Return [X, Y] of the center of cell containing provided text 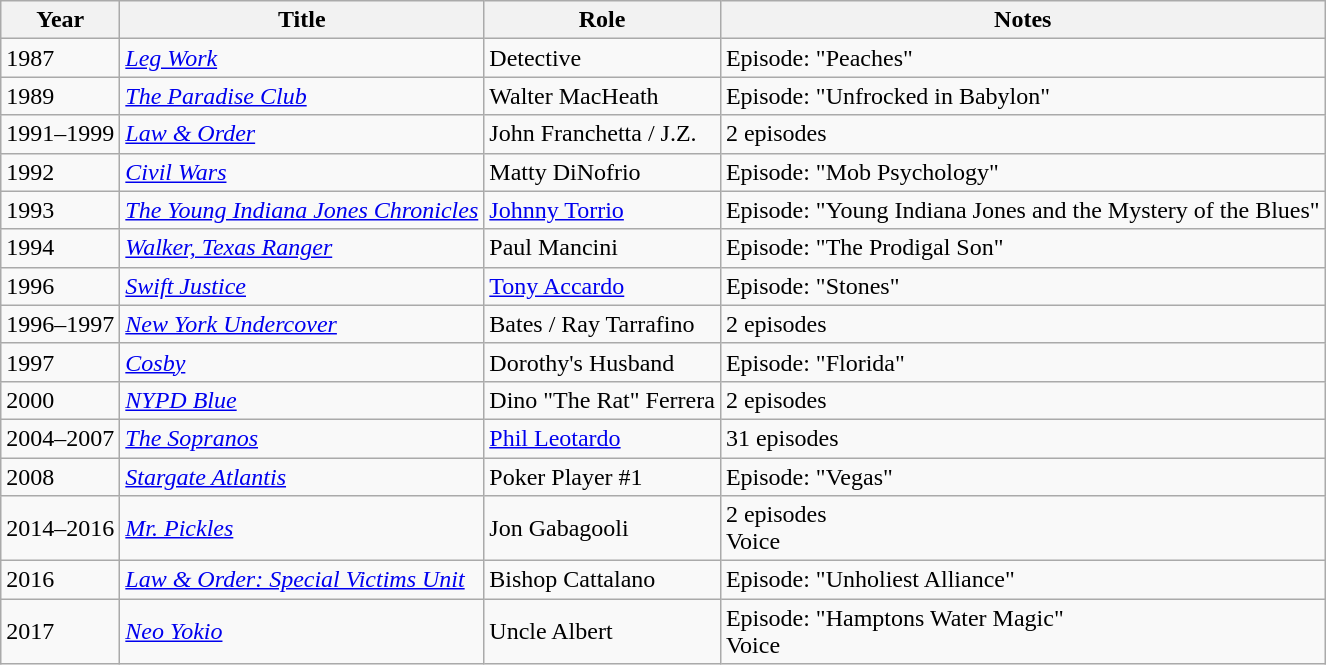
Episode: "Peaches" [1022, 58]
New York Undercover [302, 324]
Episode: "Mob Psychology" [1022, 172]
Episode: "Vegas" [1022, 477]
Detective [602, 58]
Mr. Pickles [302, 528]
1991–1999 [60, 134]
Cosby [302, 362]
Paul Mancini [602, 248]
2 episodesVoice [1022, 528]
1989 [60, 96]
Walker, Texas Ranger [302, 248]
Civil Wars [302, 172]
2014–2016 [60, 528]
1996 [60, 286]
31 episodes [1022, 438]
Episode: "Unfrocked in Babylon" [1022, 96]
Episode: "Florida" [1022, 362]
Swift Justice [302, 286]
NYPD Blue [302, 400]
Stargate Atlantis [302, 477]
Episode: "Stones" [1022, 286]
Law & Order: Special Victims Unit [302, 580]
The Paradise Club [302, 96]
Phil Leotardo [602, 438]
Year [60, 20]
Title [302, 20]
2016 [60, 580]
1997 [60, 362]
2008 [60, 477]
Episode: "Unholiest Alliance" [1022, 580]
2004–2007 [60, 438]
Dorothy's Husband [602, 362]
The Sopranos [302, 438]
Dino "The Rat" Ferrera [602, 400]
Leg Work [302, 58]
1992 [60, 172]
Tony Accardo [602, 286]
The Young Indiana Jones Chronicles [302, 210]
Episode: "The Prodigal Son" [1022, 248]
Walter MacHeath [602, 96]
Role [602, 20]
Uncle Albert [602, 632]
Law & Order [302, 134]
1993 [60, 210]
1994 [60, 248]
Episode: "Young Indiana Jones and the Mystery of the Blues" [1022, 210]
Episode: "Hamptons Water Magic"Voice [1022, 632]
Matty DiNofrio [602, 172]
2017 [60, 632]
1987 [60, 58]
2000 [60, 400]
Notes [1022, 20]
1996–1997 [60, 324]
Bates / Ray Tarrafino [602, 324]
Jon Gabagooli [602, 528]
John Franchetta / J.Z. [602, 134]
Bishop Cattalano [602, 580]
Johnny Torrio [602, 210]
Neo Yokio [302, 632]
Poker Player #1 [602, 477]
